Pinpoint the cell where the given text exists, returning its [x, y] midpoint coordinate. 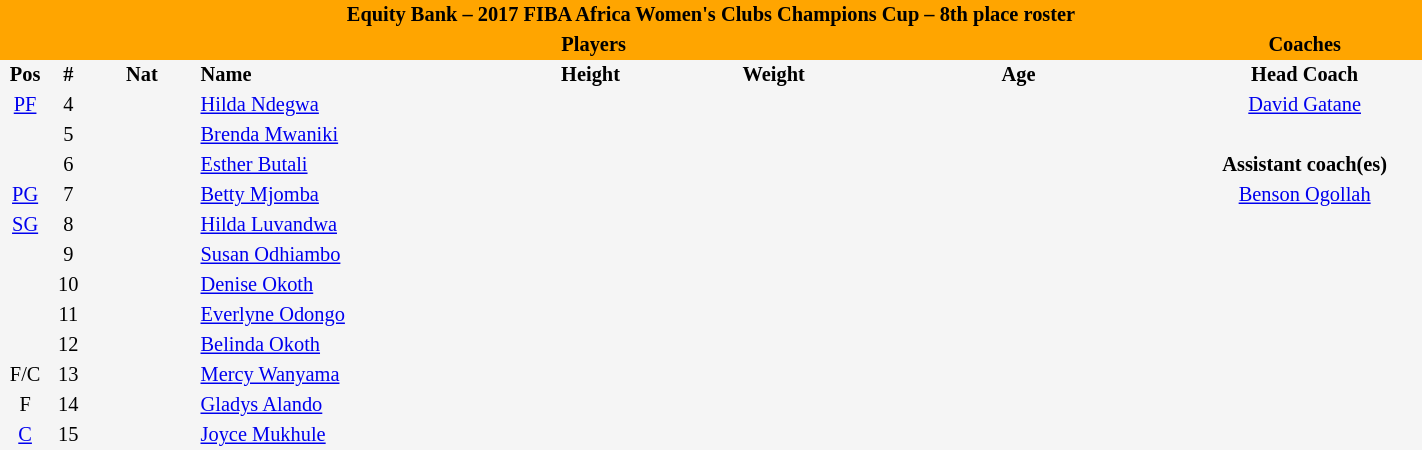
Joyce Mukhule [341, 435]
Head Coach [1304, 75]
Equity Bank – 2017 FIBA Africa Women's Clubs Champions Cup – 8th place roster [711, 15]
Everlyne Odongo [341, 315]
Benson Ogollah [1304, 195]
12 [68, 345]
F/C [25, 375]
C [25, 435]
10 [68, 285]
Susan Odhiambo [341, 255]
Denise Okoth [341, 285]
7 [68, 195]
Brenda Mwaniki [341, 135]
Mercy Wanyama [341, 375]
Hilda Luvandwa [341, 225]
8 [68, 225]
F [25, 405]
Age [1018, 75]
Name [341, 75]
Nat [142, 75]
Players [594, 45]
15 [68, 435]
6 [68, 165]
Hilda Ndegwa [341, 105]
14 [68, 405]
David Gatane [1304, 105]
11 [68, 315]
Pos [25, 75]
# [68, 75]
Assistant coach(es) [1304, 165]
Coaches [1304, 45]
Gladys Alando [341, 405]
Esther Butali [341, 165]
PF [25, 105]
Betty Mjomba [341, 195]
Height [591, 75]
13 [68, 375]
PG [25, 195]
4 [68, 105]
5 [68, 135]
Belinda Okoth [341, 345]
9 [68, 255]
SG [25, 225]
Weight [774, 75]
